Search for the cell housing the specified text and yield its (x, y) center coordinate. 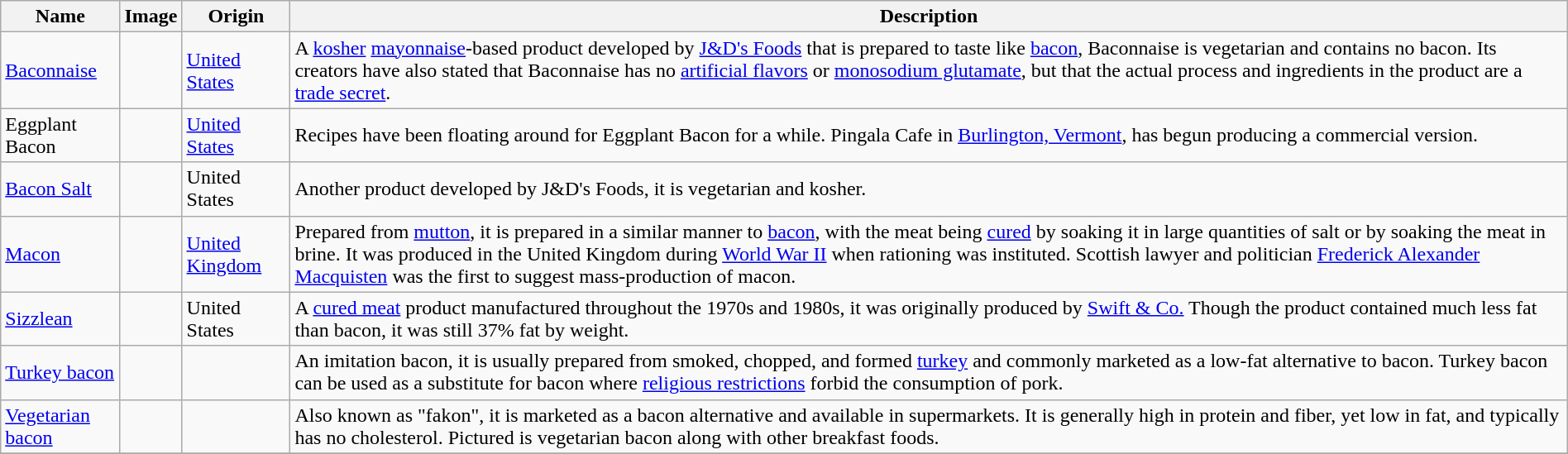
Image (151, 17)
Description (929, 17)
Sizzlean (60, 319)
Baconnaise (60, 70)
Macon (60, 254)
Another product developed by J&D's Foods, it is vegetarian and kosher. (929, 189)
Vegetarian bacon (60, 427)
United Kingdom (237, 254)
Eggplant Bacon (60, 136)
Turkey bacon (60, 372)
Bacon Salt (60, 189)
Origin (237, 17)
Recipes have been floating around for Eggplant Bacon for a while. Pingala Cafe in Burlington, Vermont, has begun producing a commercial version. (929, 136)
Name (60, 17)
